Return (x, y) of the center of cell containing provided text 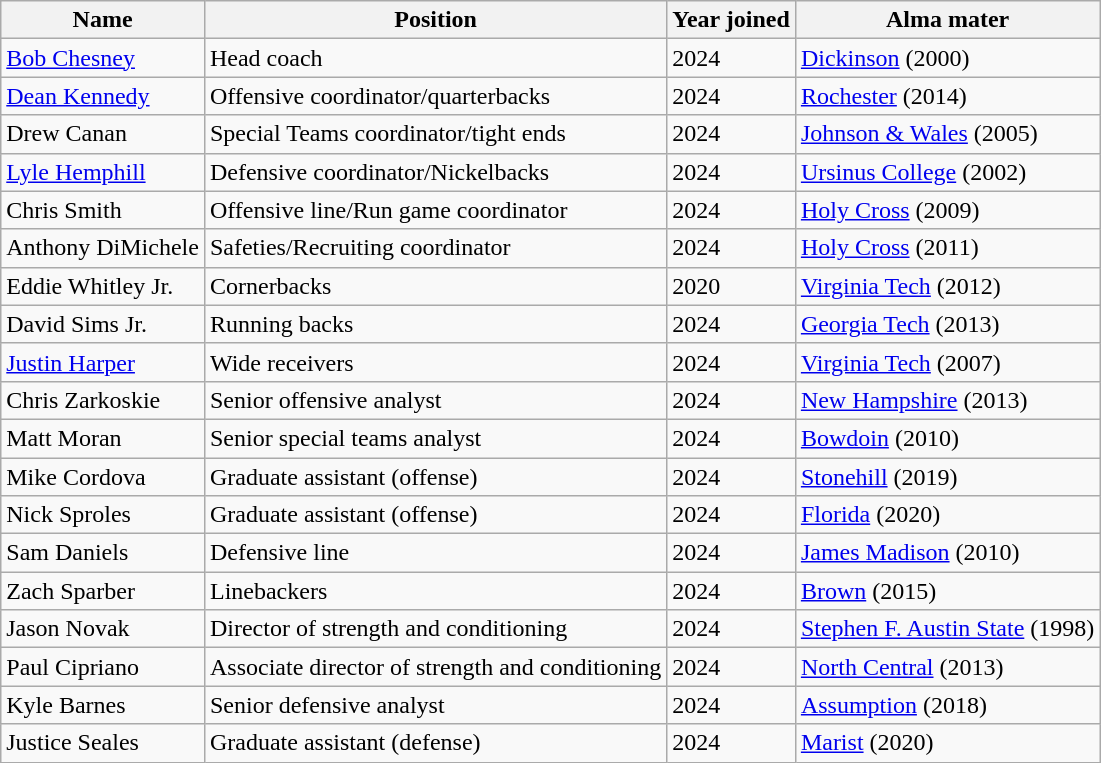
Jason Novak (103, 629)
Position (435, 20)
Defensive coordinator/Nickelbacks (435, 172)
Holy Cross (2011) (947, 248)
Chris Zarkoskie (103, 400)
Associate director of strength and conditioning (435, 667)
Justice Seales (103, 743)
Dean Kennedy (103, 96)
Bob Chesney (103, 58)
Mike Cordova (103, 477)
Brown (2015) (947, 591)
Anthony DiMichele (103, 248)
Linebackers (435, 591)
Chris Smith (103, 210)
David Sims Jr. (103, 324)
Marist (2020) (947, 743)
Bowdoin (2010) (947, 438)
Virginia Tech (2007) (947, 362)
Drew Canan (103, 134)
North Central (2013) (947, 667)
Director of strength and conditioning (435, 629)
Graduate assistant (defense) (435, 743)
Kyle Barnes (103, 705)
Sam Daniels (103, 553)
Dickinson (2000) (947, 58)
Name (103, 20)
Wide receivers (435, 362)
Holy Cross (2009) (947, 210)
Offensive line/Run game coordinator (435, 210)
Assumption (2018) (947, 705)
Head coach (435, 58)
Florida (2020) (947, 515)
Virginia Tech (2012) (947, 286)
James Madison (2010) (947, 553)
Safeties/Recruiting coordinator (435, 248)
Special Teams coordinator/tight ends (435, 134)
Year joined (732, 20)
Matt Moran (103, 438)
Lyle Hemphill (103, 172)
Senior defensive analyst (435, 705)
Eddie Whitley Jr. (103, 286)
Cornerbacks (435, 286)
Offensive coordinator/quarterbacks (435, 96)
Johnson & Wales (2005) (947, 134)
Rochester (2014) (947, 96)
Stephen F. Austin State (1998) (947, 629)
New Hampshire (2013) (947, 400)
Zach Sparber (103, 591)
Justin Harper (103, 362)
Stonehill (2019) (947, 477)
Running backs (435, 324)
Defensive line (435, 553)
2020 (732, 286)
Ursinus College (2002) (947, 172)
Paul Cipriano (103, 667)
Senior special teams analyst (435, 438)
Nick Sproles (103, 515)
Alma mater (947, 20)
Georgia Tech (2013) (947, 324)
Senior offensive analyst (435, 400)
